Output the (x, y) coordinate of the center of the cell containing the given text.  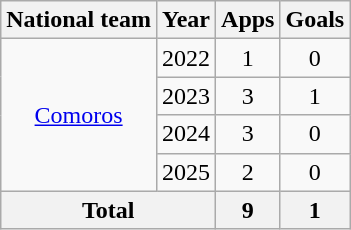
2022 (186, 58)
9 (248, 210)
2023 (186, 96)
Total (108, 210)
Year (186, 20)
Comoros (79, 115)
2 (248, 172)
Goals (315, 20)
National team (79, 20)
Apps (248, 20)
2024 (186, 134)
2025 (186, 172)
